Capture the cell that displays the provided text and extract its (X, Y) central coordinate. 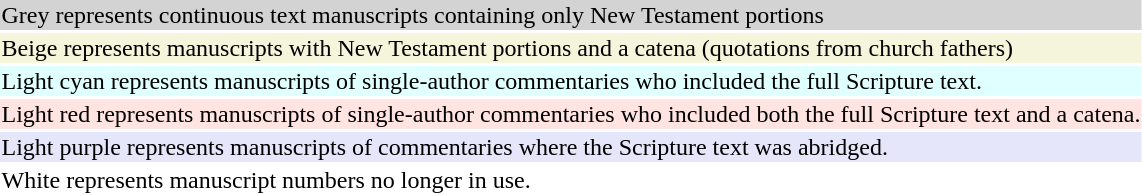
Light red represents manuscripts of single-author commentaries who included both the full Scripture text and a catena. (571, 114)
Light cyan represents manuscripts of single-author commentaries who included the full Scripture text. (571, 81)
Light purple represents manuscripts of commentaries where the Scripture text was abridged. (571, 147)
Grey represents continuous text manuscripts containing only New Testament portions (571, 15)
White represents manuscript numbers no longer in use. (571, 180)
Beige represents manuscripts with New Testament portions and a catena (quotations from church fathers) (571, 48)
